Extract the (x, y) coordinate from the center of the cell holding the provided text.  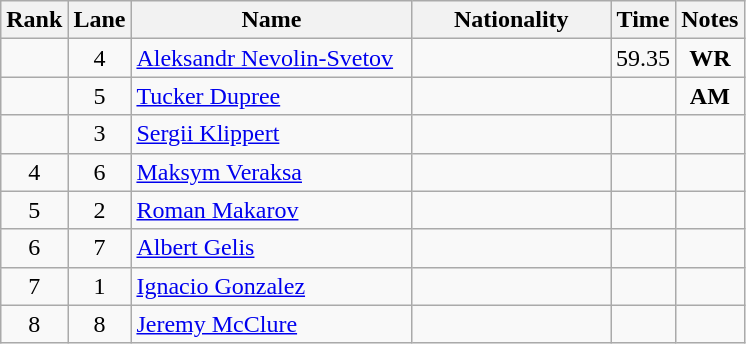
Notes (710, 20)
AM (710, 96)
Time (644, 20)
Nationality (512, 20)
Ignacio Gonzalez (272, 286)
Aleksandr Nevolin-Svetov (272, 58)
59.35 (644, 58)
Name (272, 20)
Lane (100, 20)
WR (710, 58)
1 (100, 286)
Jeremy McClure (272, 324)
Rank (34, 20)
2 (100, 210)
Sergii Klippert (272, 134)
3 (100, 134)
Roman Makarov (272, 210)
Tucker Dupree (272, 96)
Maksym Veraksa (272, 172)
Albert Gelis (272, 248)
